For the text-containing cell, return its midpoint in [X, Y] coordinate format. 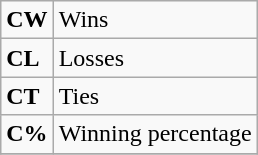
Losses [155, 58]
CL [27, 58]
Wins [155, 20]
Ties [155, 96]
CT [27, 96]
Winning percentage [155, 134]
CW [27, 20]
C% [27, 134]
